For the text-containing cell, return its midpoint in (x, y) coordinate format. 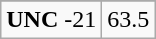
63.5 (128, 20)
UNC -21 (52, 20)
